Identify which cell holds the provided text, then report its [X, Y] central coordinate. 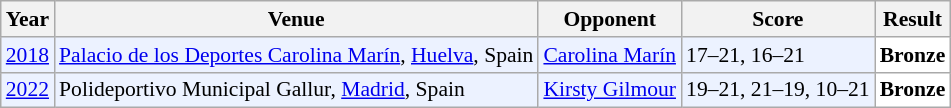
Venue [296, 19]
19–21, 21–19, 10–21 [778, 90]
2018 [28, 55]
Carolina Marín [610, 55]
Palacio de los Deportes Carolina Marín, Huelva, Spain [296, 55]
17–21, 16–21 [778, 55]
Result [913, 19]
Polideportivo Municipal Gallur, Madrid, Spain [296, 90]
Score [778, 19]
Year [28, 19]
Kirsty Gilmour [610, 90]
Opponent [610, 19]
2022 [28, 90]
